Detect which cell encompasses the target text, then output its (X, Y) center coordinate. 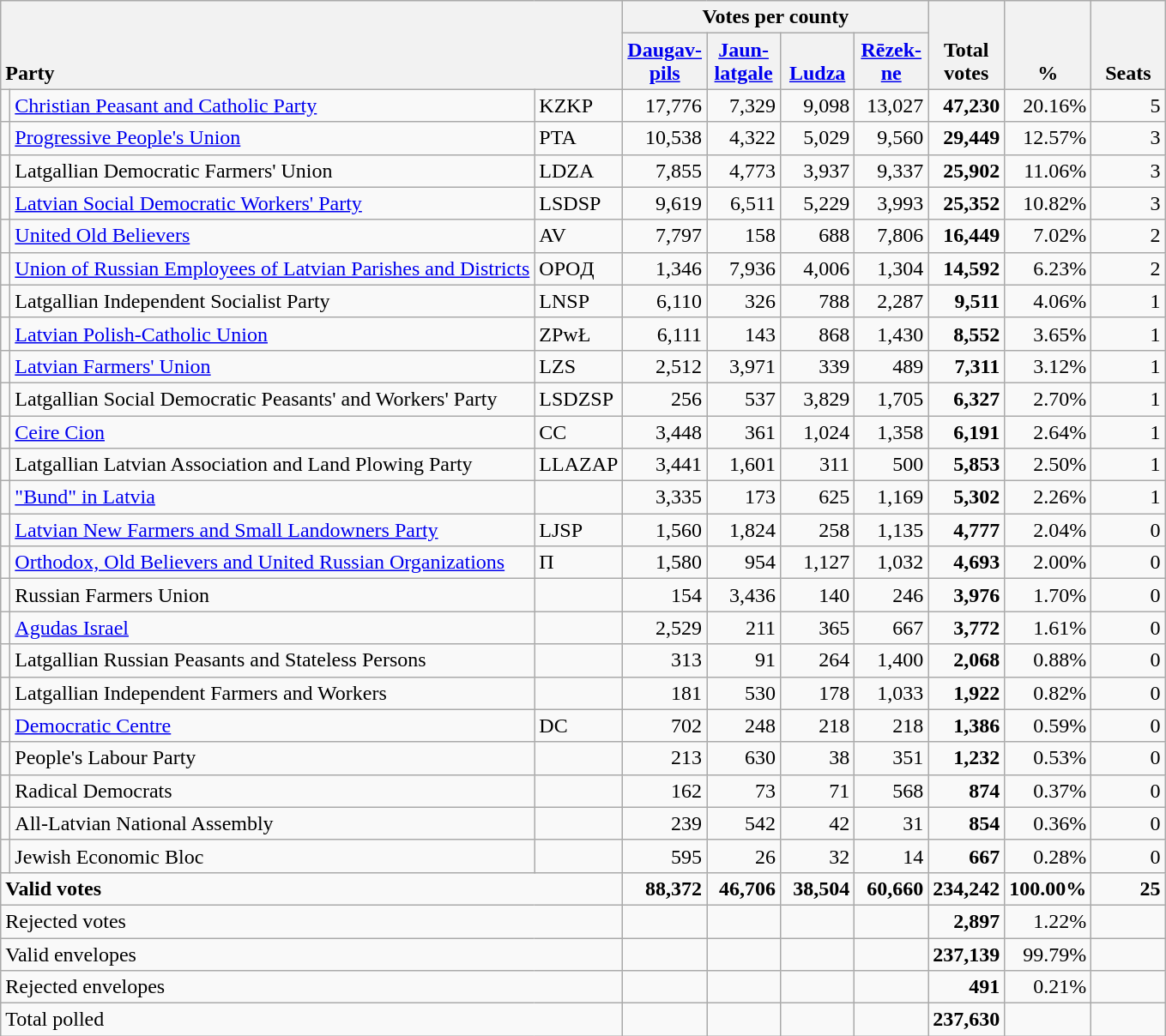
3,441 (665, 465)
500 (891, 465)
Votes per county (776, 17)
788 (818, 301)
234,242 (966, 888)
47,230 (966, 105)
2,529 (665, 628)
Total votes (966, 45)
"Bund" in Latvia (273, 497)
1,430 (891, 334)
173 (744, 497)
1,824 (744, 530)
20.16% (1048, 105)
1.22% (1048, 921)
LDZA (578, 171)
213 (665, 758)
Union of Russian Employees of Latvian Parishes and Districts (273, 268)
3,829 (818, 399)
CC (578, 431)
1,135 (891, 530)
246 (891, 595)
Latgallian Democratic Farmers' Union (273, 171)
3,971 (744, 366)
239 (665, 823)
PTA (578, 138)
Russian Farmers Union (273, 595)
0.82% (1048, 693)
Ceire Cion (273, 431)
542 (744, 823)
1,580 (665, 563)
Democratic Centre (273, 726)
365 (818, 628)
7,855 (665, 171)
491 (966, 987)
5 (1128, 105)
Orthodox, Old Believers and United Russian Organizations (273, 563)
0.28% (1048, 856)
2,287 (891, 301)
1,127 (818, 563)
854 (966, 823)
1,346 (665, 268)
339 (818, 366)
3,772 (966, 628)
LZS (578, 366)
0.36% (1048, 823)
6,111 (665, 334)
Latgallian Independent Farmers and Workers (273, 693)
2.50% (1048, 465)
237,630 (966, 1020)
1,304 (891, 268)
8,552 (966, 334)
537 (744, 399)
DC (578, 726)
Radical Democrats (273, 791)
38 (818, 758)
688 (818, 236)
7,329 (744, 105)
Latvian Social Democratic Workers' Party (273, 203)
11.06% (1048, 171)
25,902 (966, 171)
489 (891, 366)
9,560 (891, 138)
99.79% (1048, 955)
868 (818, 334)
7,311 (966, 366)
1,601 (744, 465)
5,029 (818, 138)
2.70% (1048, 399)
1,024 (818, 431)
0.21% (1048, 987)
3,436 (744, 595)
ZPwŁ (578, 334)
88,372 (665, 888)
874 (966, 791)
6,511 (744, 203)
6.23% (1048, 268)
% (1048, 45)
60,660 (891, 888)
702 (665, 726)
Christian Peasant and Catholic Party (273, 105)
1,922 (966, 693)
1,032 (891, 563)
1,169 (891, 497)
178 (818, 693)
29,449 (966, 138)
9,511 (966, 301)
7,797 (665, 236)
7.02% (1048, 236)
4,777 (966, 530)
Latgallian Russian Peasants and Stateless Persons (273, 660)
4.06% (1048, 301)
3,937 (818, 171)
9,619 (665, 203)
42 (818, 823)
9,337 (891, 171)
1,033 (891, 693)
6,110 (665, 301)
AV (578, 236)
Rejected envelopes (312, 987)
13,027 (891, 105)
313 (665, 660)
181 (665, 693)
3,335 (665, 497)
LSDSP (578, 203)
158 (744, 236)
OPOД (578, 268)
LJSP (578, 530)
1,560 (665, 530)
Progressive People's Union (273, 138)
2.04% (1048, 530)
Latgallian Social Democratic Peasants' and Workers' Party (273, 399)
П (578, 563)
100.00% (1048, 888)
LNSP (578, 301)
7,806 (891, 236)
Latvian New Farmers and Small Landowners Party (273, 530)
4,693 (966, 563)
4,322 (744, 138)
7,936 (744, 268)
0.37% (1048, 791)
Daugav- pils (665, 62)
5,853 (966, 465)
2,512 (665, 366)
People's Labour Party (273, 758)
26 (744, 856)
Seats (1128, 45)
91 (744, 660)
Agudas Israel (273, 628)
3,993 (891, 203)
KZKP (578, 105)
3,976 (966, 595)
5,302 (966, 497)
25,352 (966, 203)
2,897 (966, 921)
73 (744, 791)
162 (665, 791)
143 (744, 334)
31 (891, 823)
LSDZSP (578, 399)
Latgallian Independent Socialist Party (273, 301)
625 (818, 497)
3,448 (665, 431)
311 (818, 465)
0.59% (1048, 726)
10.82% (1048, 203)
14 (891, 856)
237,139 (966, 955)
0.53% (1048, 758)
256 (665, 399)
United Old Believers (273, 236)
46,706 (744, 888)
2,068 (966, 660)
10,538 (665, 138)
5,229 (818, 203)
1,400 (891, 660)
Latgallian Latvian Association and Land Plowing Party (273, 465)
38,504 (818, 888)
Jaun- latgale (744, 62)
Latvian Polish-Catholic Union (273, 334)
Valid envelopes (312, 955)
140 (818, 595)
1,358 (891, 431)
1.70% (1048, 595)
530 (744, 693)
All-Latvian National Assembly (273, 823)
211 (744, 628)
16,449 (966, 236)
154 (665, 595)
Rēzek- ne (891, 62)
6,191 (966, 431)
2.00% (1048, 563)
17,776 (665, 105)
71 (818, 791)
326 (744, 301)
4,773 (744, 171)
6,327 (966, 399)
1,386 (966, 726)
1.61% (1048, 628)
1,705 (891, 399)
32 (818, 856)
351 (891, 758)
Total polled (312, 1020)
9,098 (818, 105)
Latvian Farmers' Union (273, 366)
3.65% (1048, 334)
12.57% (1048, 138)
LLAZAP (578, 465)
258 (818, 530)
Valid votes (312, 888)
14,592 (966, 268)
264 (818, 660)
2.26% (1048, 497)
954 (744, 563)
3.12% (1048, 366)
361 (744, 431)
2.64% (1048, 431)
568 (891, 791)
630 (744, 758)
595 (665, 856)
Jewish Economic Bloc (273, 856)
Rejected votes (312, 921)
248 (744, 726)
1,232 (966, 758)
4,006 (818, 268)
Party (312, 45)
25 (1128, 888)
0.88% (1048, 660)
Ludza (818, 62)
